Scan for the cell matching the given text and deliver its [X, Y] coordinate at center. 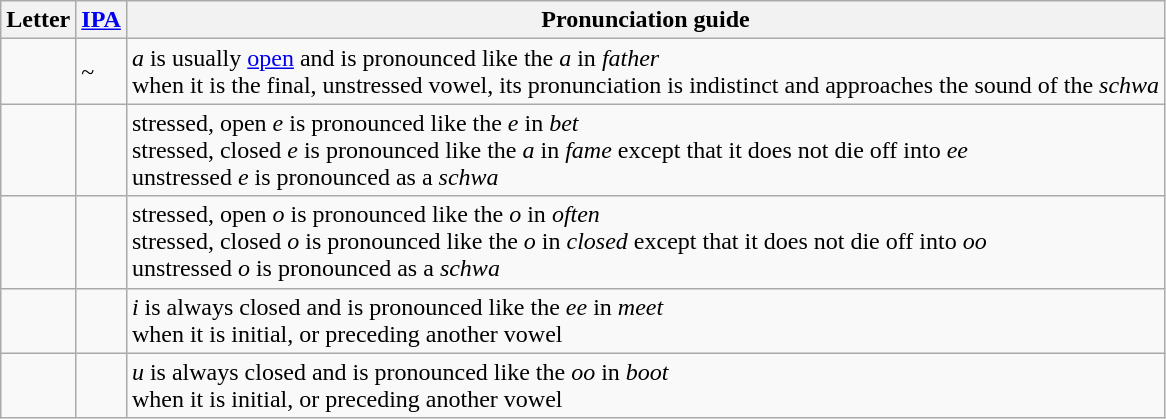
u is always closed and is pronounced like the oo in bootwhen it is initial, or preceding another vowel [645, 386]
Letter [38, 20]
~ [102, 72]
IPA [102, 20]
Pronunciation guide [645, 20]
i is always closed and is pronounced like the ee in meetwhen it is initial, or preceding another vowel [645, 320]
